Extract the [x, y] coordinate from the center of the cell holding the provided text.  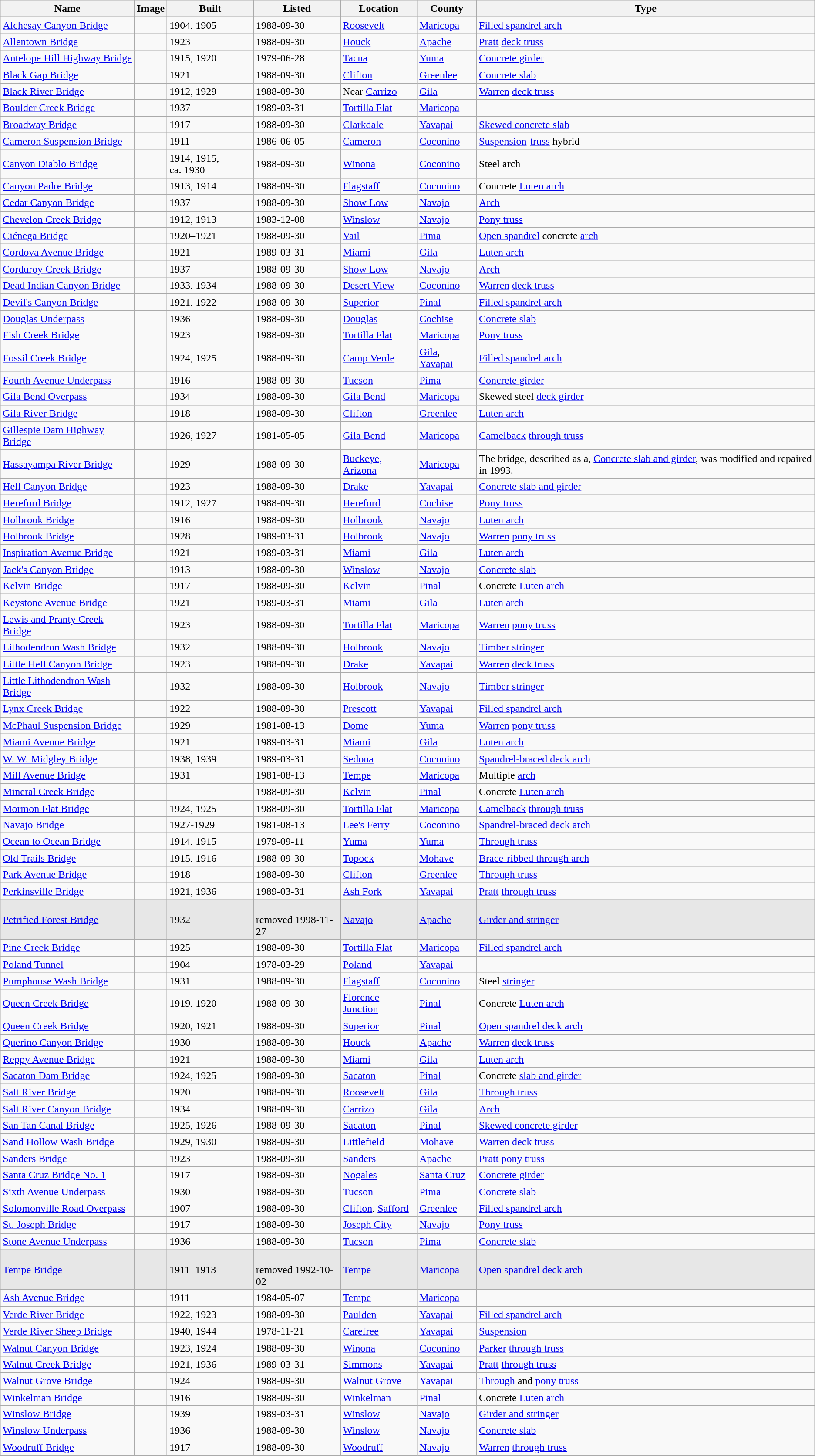
County [447, 9]
Pratt pony truss [646, 1159]
Fourth Avenue Underpass [67, 380]
Hassayampa River Bridge [67, 464]
Prescott [379, 709]
Joseph City [379, 1225]
1984-05-07 [297, 1298]
Ocean to Ocean Bridge [67, 842]
Skewed steel deck girder [646, 397]
1979-06-28 [297, 58]
Park Avenue Bridge [67, 875]
Gila River Bridge [67, 413]
Walnut Canyon Bridge [67, 1348]
1913 [211, 570]
Ash Fork [379, 891]
Cameron [379, 141]
Little Lithodendron Wash Bridge [67, 686]
1911–1913 [211, 1270]
1922 [211, 709]
1920, 1921 [211, 1026]
Near Carrizo [379, 91]
Antelope Hill Highway Bridge [67, 58]
San Tan Canal Bridge [67, 1126]
Hell Canyon Bridge [67, 486]
1981-05-05 [297, 435]
1979-09-11 [297, 842]
Tempe Bridge [67, 1270]
Paulden [379, 1314]
Walnut Grove Bridge [67, 1381]
Fossil Creek Bridge [67, 358]
1978-03-29 [297, 964]
Dome [379, 725]
Suspension-truss hybrid [646, 141]
Multiple arch [646, 775]
Desert View [379, 286]
Woodruff [379, 1447]
Poland [379, 964]
Canyon Padre Bridge [67, 186]
Cameron Suspension Bridge [67, 141]
Sacaton Dam Bridge [67, 1075]
Verde River Sheep Bridge [67, 1331]
Sixth Avenue Underpass [67, 1192]
Through and pony truss [646, 1381]
Open spandrel concrete arch [646, 236]
Kelvin Bridge [67, 586]
Steel stringer [646, 981]
Name [67, 9]
Winkelman Bridge [67, 1397]
Location [379, 9]
Sedona [379, 758]
removed 1992-10-02 [297, 1270]
1912, 1913 [211, 219]
Navajo Bridge [67, 825]
Devil's Canyon Bridge [67, 302]
Winkelman [379, 1397]
Mormon Flat Bridge [67, 809]
Solomonville Road Overpass [67, 1208]
1924 [211, 1381]
1929, 1930 [211, 1142]
1904, 1905 [211, 25]
Hereford [379, 503]
Querino Canyon Bridge [67, 1042]
Built [211, 9]
1933, 1934 [211, 286]
Cedar Canyon Bridge [67, 202]
1926, 1927 [211, 435]
Listed [297, 9]
1912, 1929 [211, 91]
Brace-ribbed through arch [646, 858]
1925, 1926 [211, 1126]
Steel arch [646, 164]
Florence Junction [379, 1003]
Clarkdale [379, 125]
Douglas [379, 319]
Sanders [379, 1159]
Cordova Avenue Bridge [67, 253]
Chevelon Creek Bridge [67, 219]
1919, 1920 [211, 1003]
1915, 1920 [211, 58]
1927-1929 [211, 825]
Lee's Ferry [379, 825]
Pumphouse Wash Bridge [67, 981]
Fish Creek Bridge [67, 335]
Lewis and Pranty Creek Bridge [67, 625]
1914, 1915, ca. 1930 [211, 164]
1915, 1916 [211, 858]
1921, 1922 [211, 302]
Mineral Creek Bridge [67, 792]
Suspension [646, 1331]
removed 1998-11-27 [297, 920]
Ciénega Bridge [67, 236]
Black River Bridge [67, 91]
Jack's Canyon Bridge [67, 570]
Stone Avenue Underpass [67, 1241]
1920 [211, 1092]
Miami Avenue Bridge [67, 742]
Douglas Underpass [67, 319]
Hereford Bridge [67, 503]
Lynx Creek Bridge [67, 709]
Dead Indian Canyon Bridge [67, 286]
W. W. Midgley Bridge [67, 758]
Poland Tunnel [67, 964]
1925 [211, 948]
Image [151, 9]
Little Hell Canyon Bridge [67, 664]
Parker through truss [646, 1348]
1920–1921 [211, 236]
Corduroy Creek Bridge [67, 269]
Santa Cruz Bridge No. 1 [67, 1175]
1978-11-21 [297, 1331]
Skewed concrete girder [646, 1126]
1904 [211, 964]
1907 [211, 1208]
Type [646, 9]
Old Trails Bridge [67, 858]
1913, 1914 [211, 186]
Santa Cruz [447, 1175]
Salt River Canyon Bridge [67, 1109]
Carrizo [379, 1109]
Warren through truss [646, 1447]
1938, 1939 [211, 758]
Gila, Yavapai [447, 358]
Sanders Bridge [67, 1159]
Buckeye, Arizona [379, 464]
1940, 1944 [211, 1331]
Keystone Avenue Bridge [67, 603]
Gillespie Dam Highway Bridge [67, 435]
Sand Hollow Wash Bridge [67, 1142]
Petrified Forest Bridge [67, 920]
Pine Creek Bridge [67, 948]
The bridge, described as a, Concrete slab and girder, was modified and repaired in 1993. [646, 464]
Winslow Bridge [67, 1414]
1939 [211, 1414]
Skewed concrete slab [646, 125]
Clifton, Safford [379, 1208]
1928 [211, 536]
Allentown Bridge [67, 42]
Walnut Grove [379, 1381]
Mill Avenue Bridge [67, 775]
Canyon Diablo Bridge [67, 164]
1986-06-05 [297, 141]
Black Gap Bridge [67, 75]
Pratt deck truss [646, 42]
Gila Bend Overpass [67, 397]
1923, 1924 [211, 1348]
Lithodendron Wash Bridge [67, 647]
Broadway Bridge [67, 125]
1983-12-08 [297, 219]
Tacna [379, 58]
Woodruff Bridge [67, 1447]
Camp Verde [379, 358]
1914, 1915 [211, 842]
Perkinsville Bridge [67, 891]
1912, 1927 [211, 503]
Topock [379, 858]
McPhaul Suspension Bridge [67, 725]
1922, 1923 [211, 1314]
Inspiration Avenue Bridge [67, 553]
Ash Avenue Bridge [67, 1298]
Winslow Underpass [67, 1431]
Simmons [379, 1364]
Walnut Creek Bridge [67, 1364]
Vail [379, 236]
Carefree [379, 1331]
Reppy Avenue Bridge [67, 1059]
Verde River Bridge [67, 1314]
Salt River Bridge [67, 1092]
St. Joseph Bridge [67, 1225]
Nogales [379, 1175]
Alchesay Canyon Bridge [67, 25]
Boulder Creek Bridge [67, 108]
Littlefield [379, 1142]
